Scan for the cell matching the given text and deliver its [X, Y] coordinate at center. 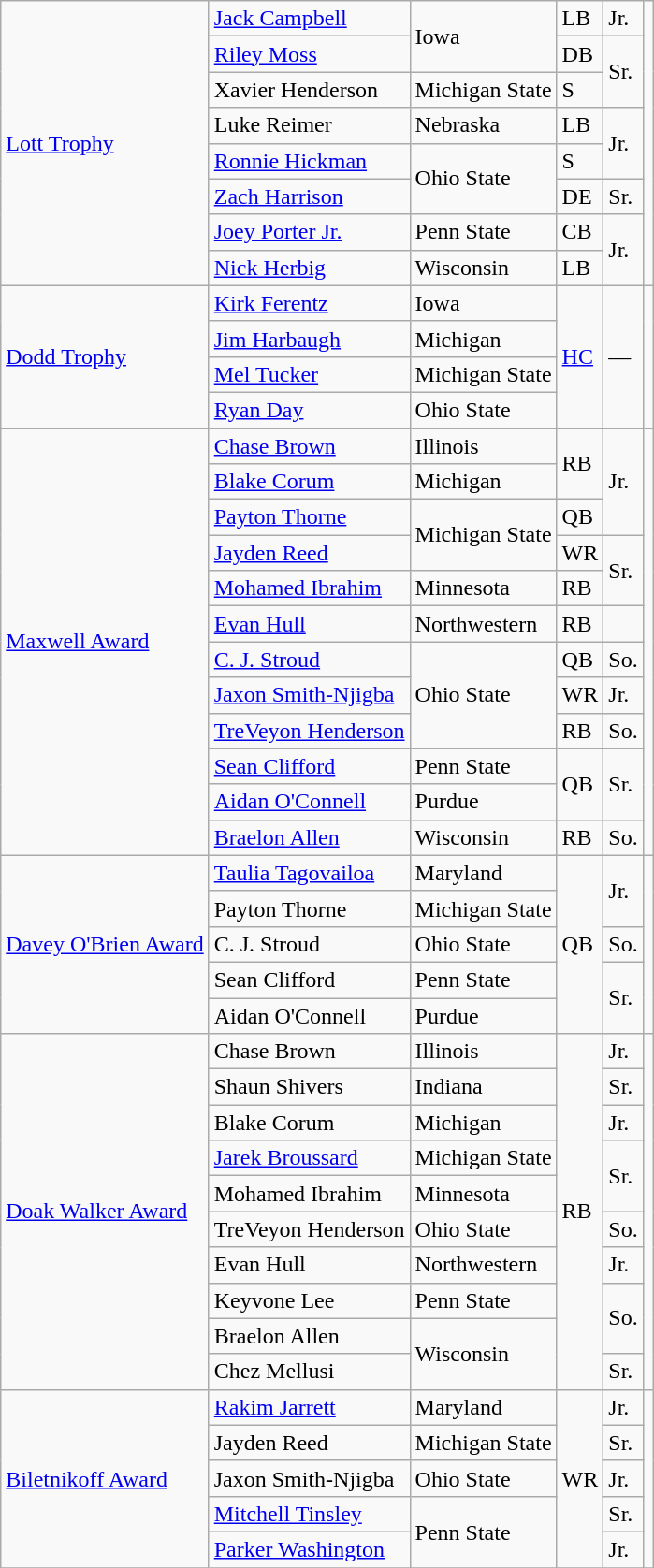
Rakim Jarrett [309, 1407]
Nick Herbig [309, 268]
Ryan Day [309, 410]
Mitchell Tinsley [309, 1514]
Biletnikoff Award [105, 1478]
Indiana [483, 1087]
Joey Porter Jr. [309, 232]
Ronnie Hickman [309, 161]
Luke Reimer [309, 125]
Parker Washington [309, 1549]
Jack Campbell [309, 19]
Lott Trophy [105, 143]
Taulia Tagovailoa [309, 873]
Mel Tucker [309, 374]
— [623, 356]
Zach Harrison [309, 196]
Dodd Trophy [105, 356]
Keyvone Lee [309, 1300]
Davey O'Brien Award [105, 944]
Maxwell Award [105, 642]
DB [580, 54]
Jim Harbaugh [309, 339]
Nebraska [483, 125]
Riley Moss [309, 54]
Jarek Broussard [309, 1158]
Kirk Ferentz [309, 303]
Shaun Shivers [309, 1087]
CB [580, 232]
HC [580, 356]
DE [580, 196]
Xavier Henderson [309, 90]
Doak Walker Award [105, 1212]
Chez Mellusi [309, 1372]
